Search for the cell housing the specified text and yield its (X, Y) center coordinate. 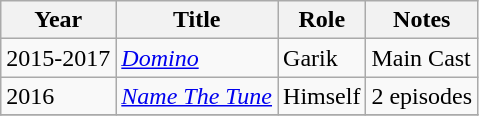
Garik (322, 58)
Himself (322, 96)
Notes (422, 20)
Title (197, 20)
2015-2017 (58, 58)
Domino (197, 58)
Name The Tune (197, 96)
2 episodes (422, 96)
2016 (58, 96)
Main Cast (422, 58)
Role (322, 20)
Year (58, 20)
